Find where the given text appears and provide that cell's center as [x, y] coordinate. 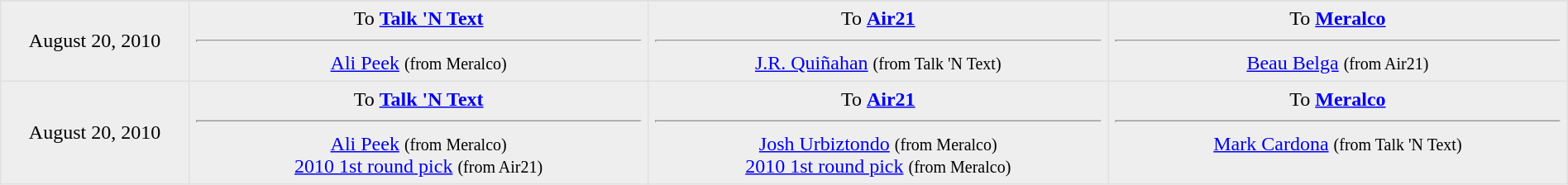
To Air21Josh Urbiztondo (from Meralco)2010 1st round pick (from Meralco) [878, 132]
To MeralcoMark Cardona (from Talk 'N Text) [1338, 132]
To MeralcoBeau Belga (from Air21) [1338, 41]
To Air21J.R. Quiñahan (from Talk 'N Text) [878, 41]
To Talk 'N TextAli Peek (from Meralco) 2010 1st round pick (from Air21) [418, 132]
To Talk 'N TextAli Peek (from Meralco) [418, 41]
